Locate the cell with the specified text and output its [x, y] center coordinate. 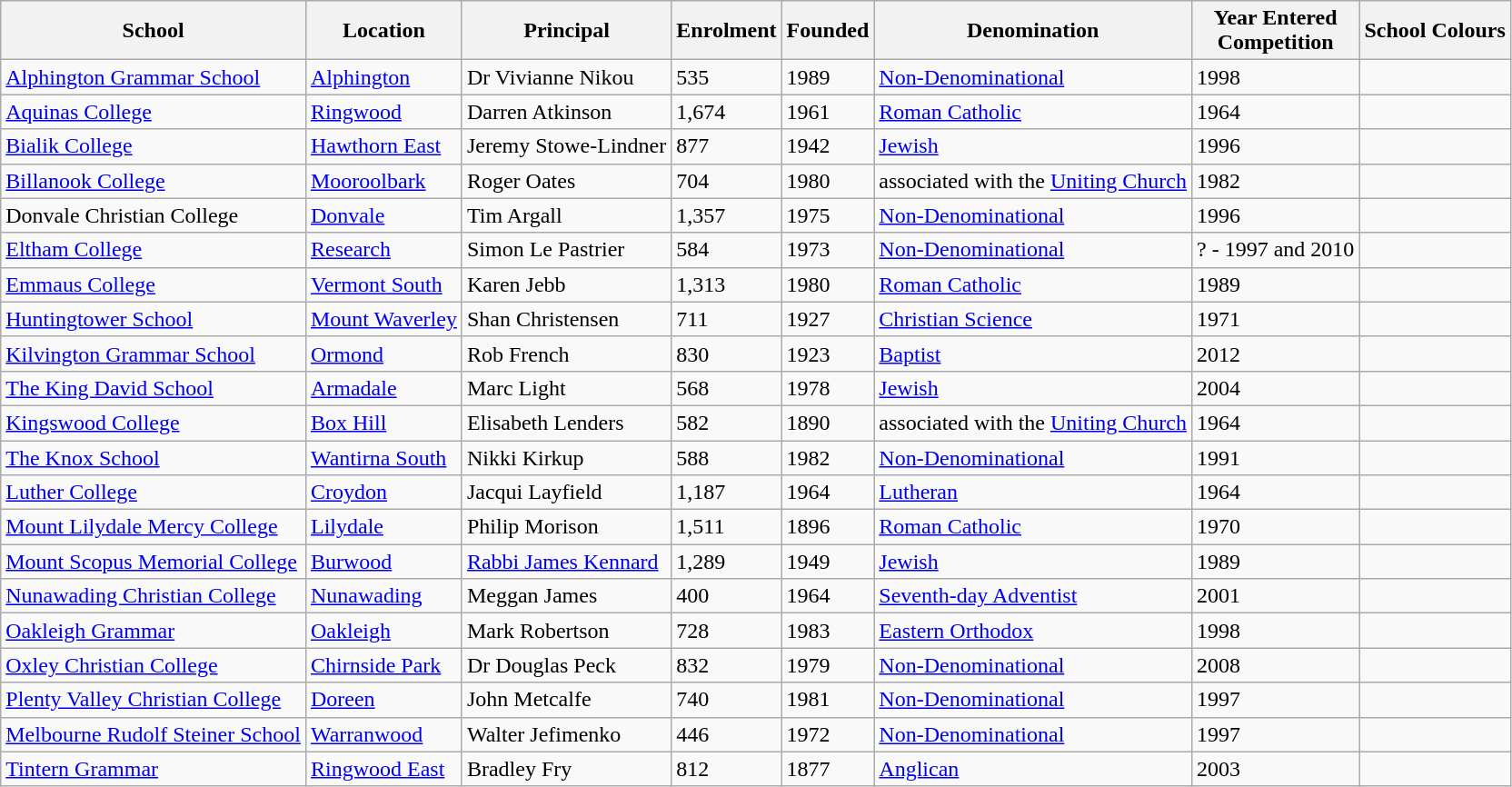
1981 [828, 700]
1979 [828, 665]
Mark Robertson [566, 631]
Wantirna South [383, 457]
711 [727, 319]
John Metcalfe [566, 700]
Principal [566, 31]
Donvale [383, 215]
School Colours [1435, 31]
Huntingtower School [154, 319]
Oxley Christian College [154, 665]
Doreen [383, 700]
Eltham College [154, 250]
Eastern Orthodox [1033, 631]
1991 [1276, 457]
Rob French [566, 354]
1923 [828, 354]
Dr Douglas Peck [566, 665]
Lilydale [383, 527]
2003 [1276, 769]
812 [727, 769]
Armadale [383, 388]
Darren Atkinson [566, 112]
2001 [1276, 596]
Kilvington Grammar School [154, 354]
Oakleigh Grammar [154, 631]
1896 [828, 527]
Simon Le Pastrier [566, 250]
2008 [1276, 665]
582 [727, 423]
1972 [828, 734]
The Knox School [154, 457]
535 [727, 77]
Nunawading Christian College [154, 596]
Christian Science [1033, 319]
1,289 [727, 562]
1961 [828, 112]
Mount Waverley [383, 319]
Dr Vivianne Nikou [566, 77]
Aquinas College [154, 112]
Warranwood [383, 734]
Alphington [383, 77]
2004 [1276, 388]
Meggan James [566, 596]
446 [727, 734]
Donvale Christian College [154, 215]
Kingswood College [154, 423]
Alphington Grammar School [154, 77]
728 [727, 631]
Hawthorn East [383, 146]
1927 [828, 319]
704 [727, 181]
Nikki Kirkup [566, 457]
830 [727, 354]
Roger Oates [566, 181]
Karen Jebb [566, 284]
1,511 [727, 527]
Plenty Valley Christian College [154, 700]
Nunawading [383, 596]
Denomination [1033, 31]
584 [727, 250]
Mooroolbark [383, 181]
Tim Argall [566, 215]
Vermont South [383, 284]
Location [383, 31]
1,357 [727, 215]
1970 [1276, 527]
Marc Light [566, 388]
1971 [1276, 319]
Bialik College [154, 146]
School [154, 31]
Ringwood East [383, 769]
Jeremy Stowe-Lindner [566, 146]
Tintern Grammar [154, 769]
1978 [828, 388]
Ormond [383, 354]
Founded [828, 31]
1,313 [727, 284]
Lutheran [1033, 493]
1,187 [727, 493]
1949 [828, 562]
1890 [828, 423]
Mount Lilydale Mercy College [154, 527]
1975 [828, 215]
Chirnside Park [383, 665]
568 [727, 388]
Luther College [154, 493]
Research [383, 250]
Year Entered Competition [1276, 31]
Ringwood [383, 112]
Oakleigh [383, 631]
Baptist [1033, 354]
Emmaus College [154, 284]
Bradley Fry [566, 769]
1877 [828, 769]
2012 [1276, 354]
Burwood [383, 562]
Billanook College [154, 181]
1942 [828, 146]
Walter Jefimenko [566, 734]
1983 [828, 631]
Jacqui Layfield [566, 493]
740 [727, 700]
The King David School [154, 388]
400 [727, 596]
1973 [828, 250]
Mount Scopus Memorial College [154, 562]
588 [727, 457]
Melbourne Rudolf Steiner School [154, 734]
Elisabeth Lenders [566, 423]
Seventh-day Adventist [1033, 596]
? - 1997 and 2010 [1276, 250]
Enrolment [727, 31]
Croydon [383, 493]
Box Hill [383, 423]
1,674 [727, 112]
877 [727, 146]
832 [727, 665]
Philip Morison [566, 527]
Anglican [1033, 769]
Rabbi James Kennard [566, 562]
Shan Christensen [566, 319]
